Detect which cell encompasses the target text, then output its [x, y] center coordinate. 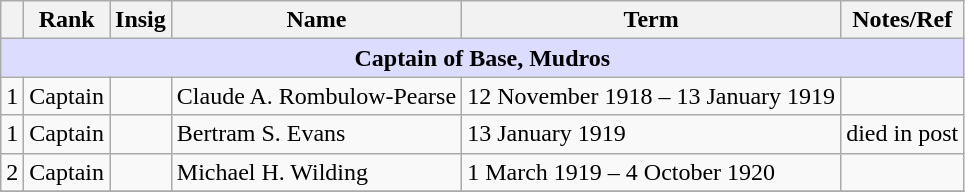
Captain of Base, Mudros [482, 58]
1 March 1919 – 4 October 1920 [652, 172]
Bertram S. Evans [316, 134]
Insig [141, 20]
died in post [902, 134]
Rank [67, 20]
Name [316, 20]
2 [12, 172]
Notes/Ref [902, 20]
12 November 1918 – 13 January 1919 [652, 96]
13 January 1919 [652, 134]
Term [652, 20]
Michael H. Wilding [316, 172]
Claude A. Rombulow-Pearse [316, 96]
